Output the (X, Y) coordinate of the center of the cell containing the given text.  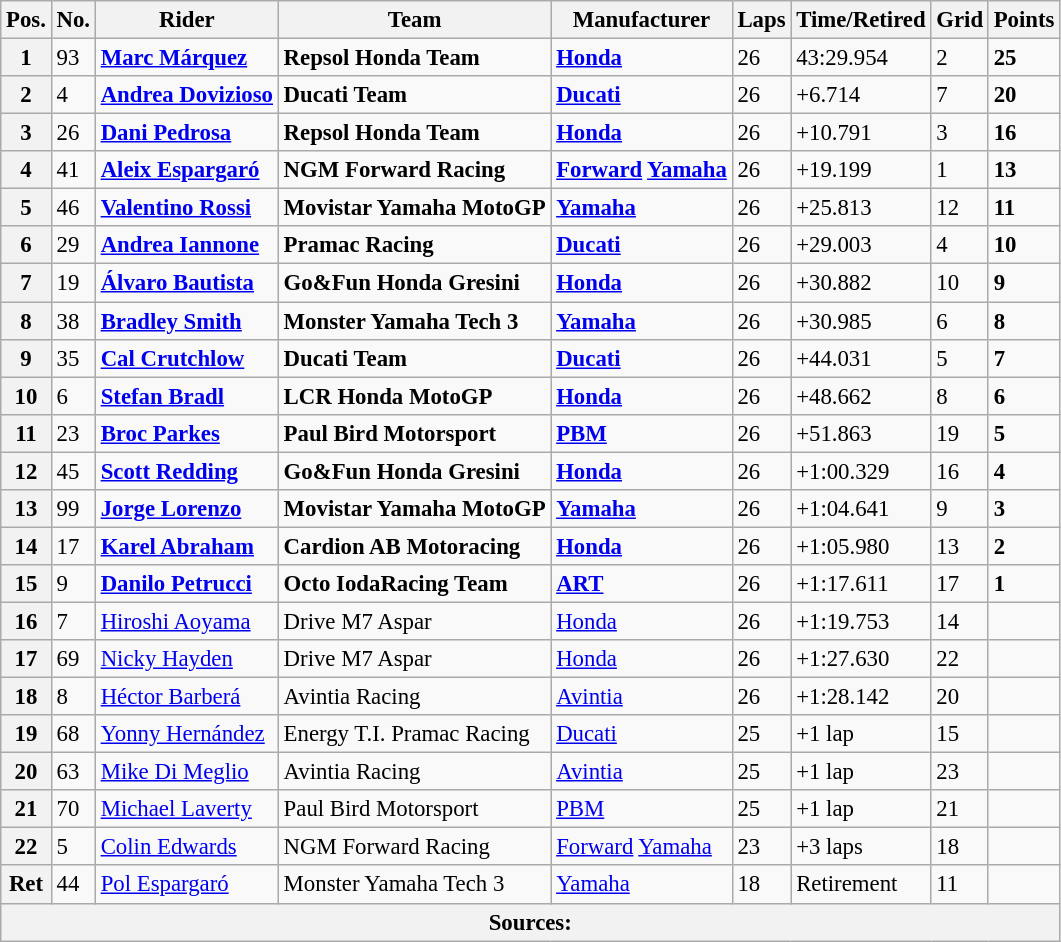
Dani Pedrosa (186, 133)
LCR Honda MotoGP (414, 396)
Jorge Lorenzo (186, 509)
+44.031 (861, 358)
+48.662 (861, 396)
68 (73, 734)
70 (73, 809)
+1:17.611 (861, 584)
Bradley Smith (186, 321)
Danilo Petrucci (186, 584)
44 (73, 885)
Hiroshi Aoyama (186, 621)
No. (73, 20)
ART (642, 584)
Colin Edwards (186, 847)
Nicky Hayden (186, 659)
63 (73, 772)
+1:19.753 (861, 621)
69 (73, 659)
38 (73, 321)
Cal Crutchlow (186, 358)
Álvaro Bautista (186, 283)
+1:27.630 (861, 659)
+1:04.641 (861, 509)
Energy T.I. Pramac Racing (414, 734)
+19.199 (861, 170)
+51.863 (861, 433)
+29.003 (861, 245)
Marc Márquez (186, 58)
+30.882 (861, 283)
Laps (762, 20)
Rider (186, 20)
Retirement (861, 885)
35 (73, 358)
Points (1024, 20)
93 (73, 58)
Yonny Hernández (186, 734)
45 (73, 471)
+1:00.329 (861, 471)
46 (73, 208)
+25.813 (861, 208)
43:29.954 (861, 58)
Octo IodaRacing Team (414, 584)
+1:28.142 (861, 697)
99 (73, 509)
Aleix Espargaró (186, 170)
Pos. (26, 20)
+1:05.980 (861, 546)
+10.791 (861, 133)
Manufacturer (642, 20)
Andrea Dovizioso (186, 95)
Ret (26, 885)
+30.985 (861, 321)
Pramac Racing (414, 245)
41 (73, 170)
Pol Espargaró (186, 885)
+3 laps (861, 847)
Valentino Rossi (186, 208)
+6.714 (861, 95)
Scott Redding (186, 471)
Sources: (530, 922)
Time/Retired (861, 20)
Broc Parkes (186, 433)
Grid (960, 20)
29 (73, 245)
Karel Abraham (186, 546)
Team (414, 20)
Mike Di Meglio (186, 772)
Héctor Barberá (186, 697)
Andrea Iannone (186, 245)
Stefan Bradl (186, 396)
Michael Laverty (186, 809)
Cardion AB Motoracing (414, 546)
